Locate the cell with the specified text and output its (x, y) center coordinate. 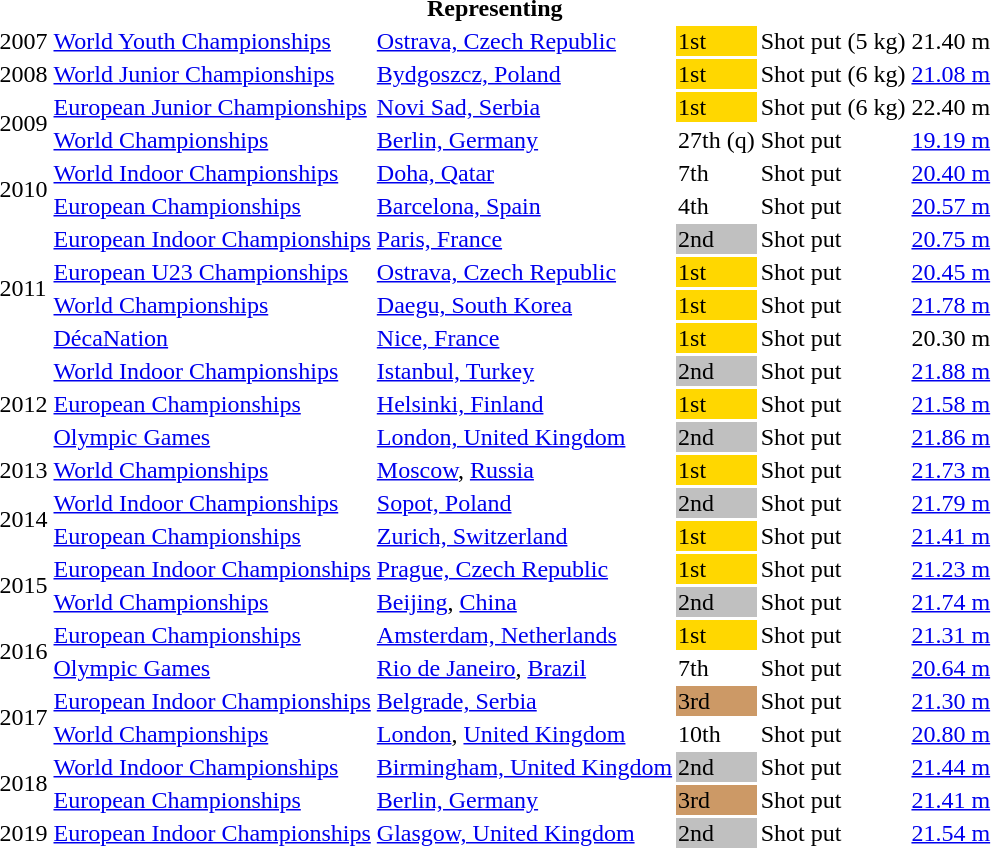
Doha, Qatar (524, 173)
World Youth Championships (212, 41)
Belgrade, Serbia (524, 701)
Helsinki, Finland (524, 404)
Rio de Janeiro, Brazil (524, 668)
Novi Sad, Serbia (524, 107)
Zurich, Switzerland (524, 536)
Shot put (5 kg) (833, 41)
World Junior Championships (212, 74)
Prague, Czech Republic (524, 569)
Bydgoszcz, Poland (524, 74)
Sopot, Poland (524, 503)
Glasgow, United Kingdom (524, 833)
Moscow, Russia (524, 470)
4th (717, 206)
27th (q) (717, 140)
Istanbul, Turkey (524, 371)
Beijing, China (524, 602)
Amsterdam, Netherlands (524, 635)
Barcelona, Spain (524, 206)
European U23 Championships (212, 272)
Daegu, South Korea (524, 305)
DécaNation (212, 338)
Nice, France (524, 338)
Birmingham, United Kingdom (524, 767)
10th (717, 734)
Paris, France (524, 239)
European Junior Championships (212, 107)
